Extract the [x, y] coordinate from the center of the cell holding the provided text.  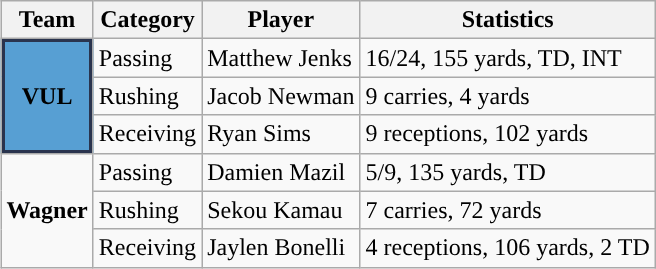
7 carries, 72 yards [508, 210]
4 receptions, 106 yards, 2 TD [508, 248]
Jaylen Bonelli [281, 248]
Ryan Sims [281, 134]
Team [47, 20]
9 carries, 4 yards [508, 96]
9 receptions, 102 yards [508, 134]
5/9, 135 yards, TD [508, 172]
VUL [47, 96]
Damien Mazil [281, 172]
Statistics [508, 20]
Wagner [47, 210]
Player [281, 20]
Matthew Jenks [281, 58]
Category [147, 20]
16/24, 155 yards, TD, INT [508, 58]
Jacob Newman [281, 96]
Sekou Kamau [281, 210]
